Find where the given text appears and provide that cell's center as (X, Y) coordinate. 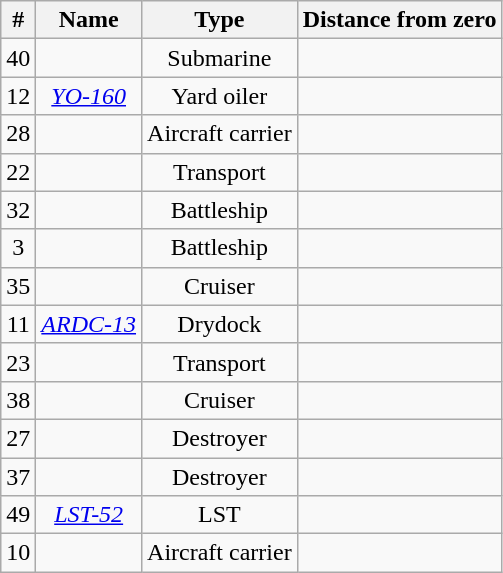
38 (18, 400)
12 (18, 96)
YO-160 (89, 96)
Name (89, 20)
22 (18, 172)
Yard oiler (220, 96)
Distance from zero (400, 20)
Submarine (220, 58)
11 (18, 324)
3 (18, 248)
# (18, 20)
35 (18, 286)
Drydock (220, 324)
10 (18, 553)
28 (18, 134)
ARDC-13 (89, 324)
49 (18, 515)
Type (220, 20)
27 (18, 438)
LST (220, 515)
32 (18, 210)
23 (18, 362)
LST-52 (89, 515)
40 (18, 58)
37 (18, 477)
